Detect which cell encompasses the target text, then output its (x, y) center coordinate. 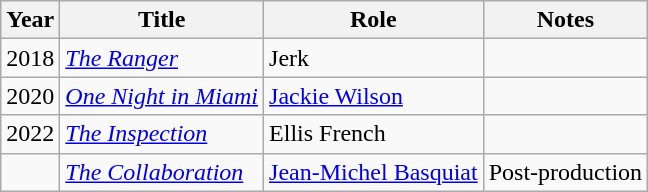
Notes (565, 20)
One Night in Miami (162, 96)
Title (162, 20)
The Collaboration (162, 172)
2020 (30, 96)
Jean-Michel Basquiat (374, 172)
Year (30, 20)
Ellis French (374, 134)
2018 (30, 58)
Jerk (374, 58)
Role (374, 20)
Post-production (565, 172)
2022 (30, 134)
The Inspection (162, 134)
Jackie Wilson (374, 96)
The Ranger (162, 58)
